Determine the [x, y] coordinate at the center of the cell enclosing the given text.  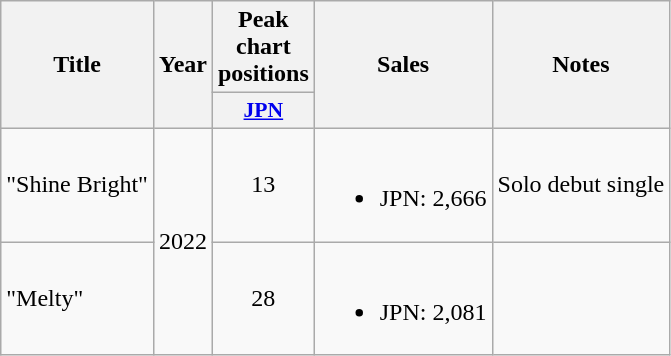
2022 [182, 241]
Title [78, 65]
13 [263, 184]
"Shine Bright" [78, 184]
Year [182, 65]
28 [263, 298]
Solo debut single [581, 184]
JPN: 2,081 [403, 298]
Notes [581, 65]
JPN [263, 111]
JPN: 2,666 [403, 184]
"Melty" [78, 298]
Sales [403, 65]
Peak chart positions [263, 47]
